Scan for the cell matching the given text and deliver its [X, Y] coordinate at center. 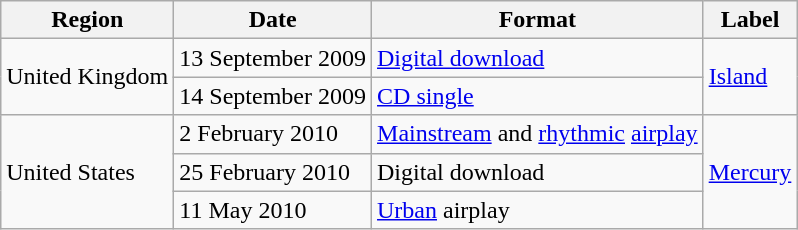
Region [88, 20]
11 May 2010 [273, 210]
Mercury [750, 172]
25 February 2010 [273, 172]
Format [538, 20]
Label [750, 20]
13 September 2009 [273, 58]
Date [273, 20]
Mainstream and rhythmic airplay [538, 134]
United States [88, 172]
14 September 2009 [273, 96]
Urban airplay [538, 210]
United Kingdom [88, 77]
2 February 2010 [273, 134]
Island [750, 77]
CD single [538, 96]
